Scan for the cell matching the given text and deliver its [X, Y] coordinate at center. 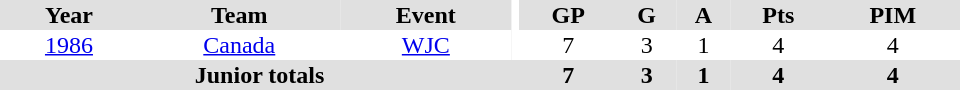
Team [240, 15]
G [646, 15]
WJC [426, 45]
Junior totals [260, 75]
Canada [240, 45]
A [704, 15]
PIM [893, 15]
Pts [778, 15]
1986 [69, 45]
Event [426, 15]
Year [69, 15]
GP [568, 15]
